Identify which cell holds the provided text, then report its (x, y) central coordinate. 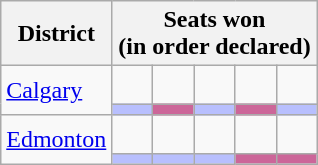
Calgary (56, 90)
Seats won(in order declared) (214, 34)
Edmonton (56, 140)
District (56, 34)
